For the text-containing cell, return its midpoint in [X, Y] coordinate format. 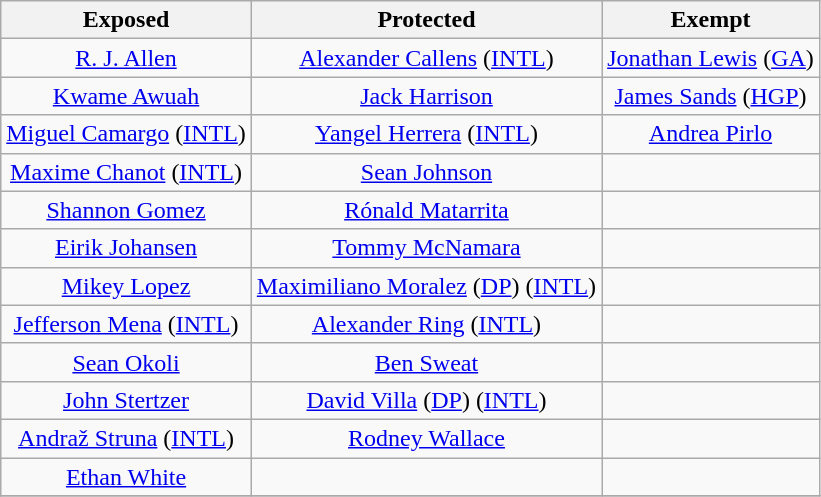
Miguel Camargo (INTL) [126, 134]
Maxime Chanot (INTL) [126, 172]
Rónald Matarrita [426, 210]
Protected [426, 20]
Alexander Ring (INTL) [426, 324]
Exempt [711, 20]
Ethan White [126, 477]
Exposed [126, 20]
Maximiliano Moralez (DP) (INTL) [426, 286]
Yangel Herrera (INTL) [426, 134]
Shannon Gomez [126, 210]
Jonathan Lewis (GA) [711, 58]
Ben Sweat [426, 362]
Kwame Awuah [126, 96]
Eirik Johansen [126, 248]
Rodney Wallace [426, 438]
Andrea Pirlo [711, 134]
Jefferson Mena (INTL) [126, 324]
Mikey Lopez [126, 286]
Andraž Struna (INTL) [126, 438]
Sean Johnson [426, 172]
R. J. Allen [126, 58]
Sean Okoli [126, 362]
Alexander Callens (INTL) [426, 58]
John Stertzer [126, 400]
Tommy McNamara [426, 248]
Jack Harrison [426, 96]
David Villa (DP) (INTL) [426, 400]
James Sands (HGP) [711, 96]
